From the cell containing the given text, extract its center point as (X, Y) coordinate. 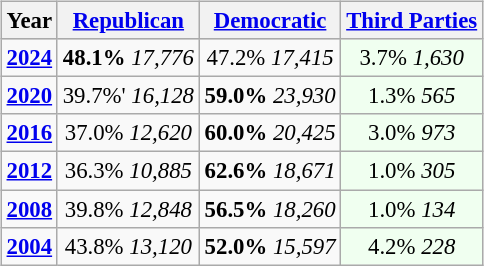
52.0% 15,597 (270, 246)
2020 (29, 96)
60.0% 20,425 (270, 133)
2024 (29, 58)
3.7% 1,630 (412, 58)
56.5% 18,260 (270, 209)
3.0% 973 (412, 133)
39.7%' 16,128 (128, 96)
1.3% 565 (412, 96)
36.3% 10,885 (128, 171)
59.0% 23,930 (270, 96)
48.1% 17,776 (128, 58)
37.0% 12,620 (128, 133)
43.8% 13,120 (128, 246)
Democratic (270, 21)
62.6% 18,671 (270, 171)
47.2% 17,415 (270, 58)
2008 (29, 209)
2012 (29, 171)
1.0% 305 (412, 171)
Year (29, 21)
1.0% 134 (412, 209)
2004 (29, 246)
2016 (29, 133)
4.2% 228 (412, 246)
39.8% 12,848 (128, 209)
Third Parties (412, 21)
Republican (128, 21)
